Locate the cell with the specified text and output its [x, y] center coordinate. 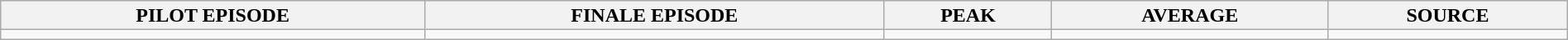
SOURCE [1448, 15]
AVERAGE [1190, 15]
FINALE EPISODE [655, 15]
PILOT EPISODE [213, 15]
PEAK [968, 15]
